Search for the cell housing the specified text and yield its (X, Y) center coordinate. 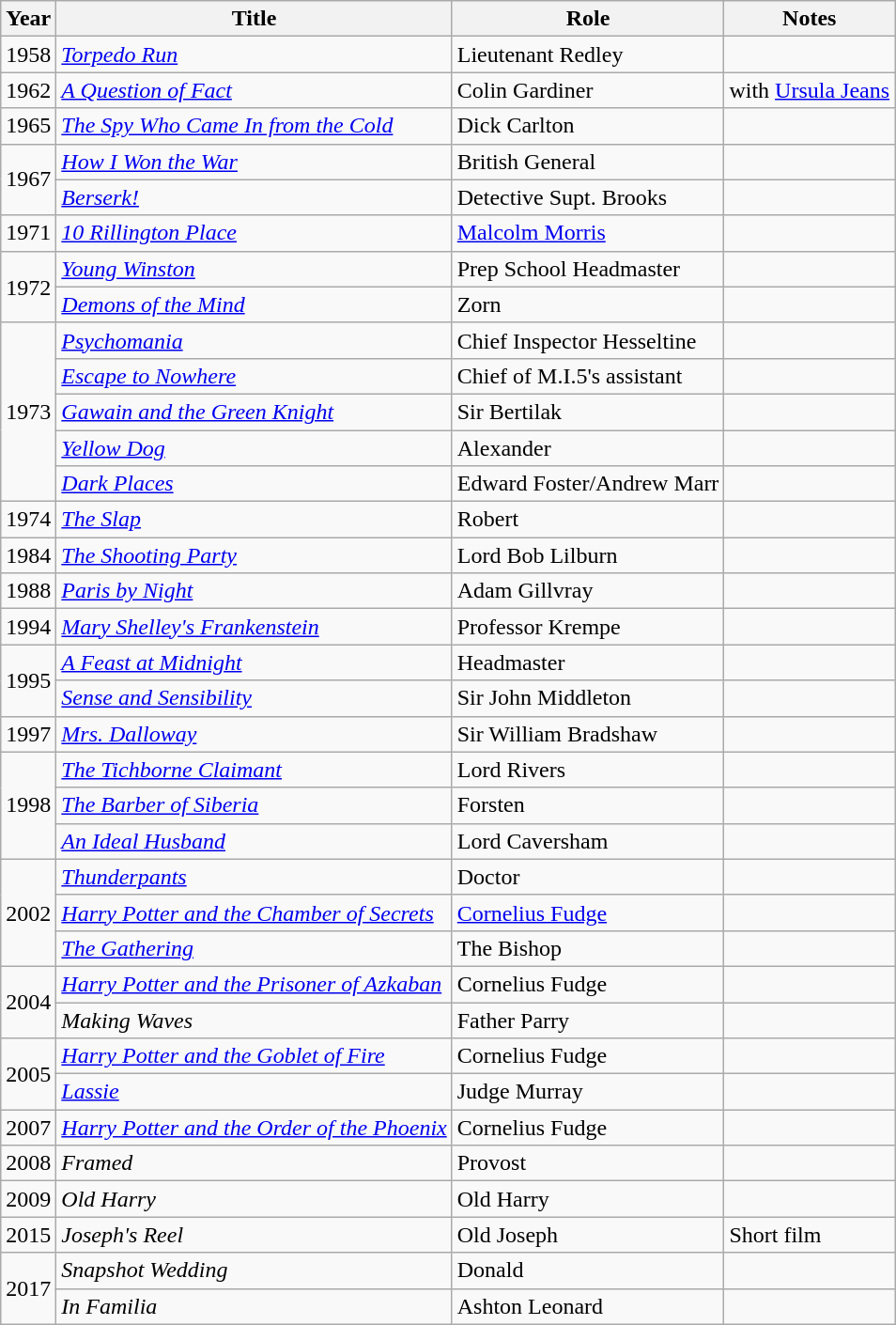
Chief of M.I.5's assistant (588, 376)
Framed (254, 1163)
Making Waves (254, 1020)
1973 (28, 412)
1958 (28, 55)
Professor Krempe (588, 627)
Harry Potter and the Goblet of Fire (254, 1056)
Torpedo Run (254, 55)
Robert (588, 520)
2004 (28, 1002)
A Question of Fact (254, 90)
Detective Supt. Brooks (588, 197)
Mrs. Dalloway (254, 734)
Berserk! (254, 197)
Edward Foster/Andrew Marr (588, 484)
1971 (28, 233)
The Slap (254, 520)
2007 (28, 1128)
Adam Gillvray (588, 591)
Sense and Sensibility (254, 698)
Snapshot Wedding (254, 1270)
Paris by Night (254, 591)
Sir Bertilak (588, 412)
2002 (28, 912)
Zorn (588, 304)
with Ursula Jeans (810, 90)
The Tichborne Claimant (254, 770)
1998 (28, 805)
Young Winston (254, 269)
Donald (588, 1270)
Judge Murray (588, 1092)
Prep School Headmaster (588, 269)
1984 (28, 555)
The Spy Who Came In from the Cold (254, 126)
The Shooting Party (254, 555)
An Ideal Husband (254, 841)
1995 (28, 680)
1974 (28, 520)
Psychomania (254, 340)
Mary Shelley's Frankenstein (254, 627)
British General (588, 162)
Chief Inspector Hesseltine (588, 340)
A Feast at Midnight (254, 662)
1967 (28, 179)
Malcolm Morris (588, 233)
How I Won the War (254, 162)
Yellow Dog (254, 448)
Lord Rivers (588, 770)
Colin Gardiner (588, 90)
Dark Places (254, 484)
Short film (810, 1235)
1962 (28, 90)
Old Joseph (588, 1235)
The Bishop (588, 948)
Harry Potter and the Order of the Phoenix (254, 1128)
1988 (28, 591)
Lieutenant Redley (588, 55)
Thunderpants (254, 877)
1994 (28, 627)
The Barber of Siberia (254, 805)
In Familia (254, 1306)
Title (254, 19)
Escape to Nowhere (254, 376)
Joseph's Reel (254, 1235)
Demons of the Mind (254, 304)
Notes (810, 19)
2015 (28, 1235)
1972 (28, 287)
Provost (588, 1163)
Forsten (588, 805)
1997 (28, 734)
2009 (28, 1199)
Ashton Leonard (588, 1306)
2017 (28, 1288)
Doctor (588, 877)
Gawain and the Green Knight (254, 412)
2005 (28, 1074)
2008 (28, 1163)
Sir William Bradshaw (588, 734)
Harry Potter and the Chamber of Secrets (254, 912)
Dick Carlton (588, 126)
10 Rillington Place (254, 233)
Alexander (588, 448)
Sir John Middleton (588, 698)
The Gathering (254, 948)
Lassie (254, 1092)
Lord Caversham (588, 841)
1965 (28, 126)
Lord Bob Lilburn (588, 555)
Father Parry (588, 1020)
Harry Potter and the Prisoner of Azkaban (254, 984)
Year (28, 19)
Headmaster (588, 662)
Role (588, 19)
